Capture the cell that displays the provided text and extract its (x, y) central coordinate. 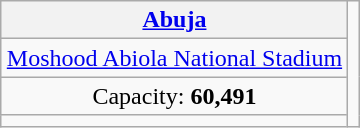
Moshood Abiola National Stadium (174, 58)
Capacity: 60,491 (174, 96)
Abuja (174, 20)
